Capture the cell that displays the provided text and extract its (X, Y) central coordinate. 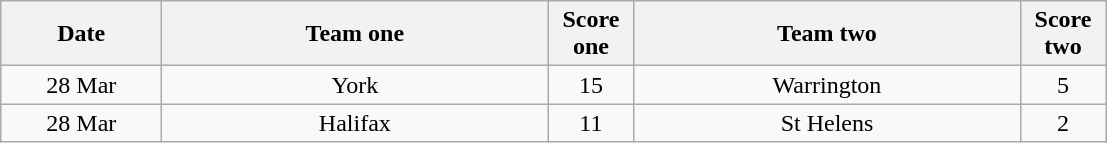
York (355, 85)
5 (1063, 85)
15 (591, 85)
11 (591, 123)
Team one (355, 34)
Date (82, 34)
Warrington (827, 85)
2 (1063, 123)
Score one (591, 34)
Team two (827, 34)
Score two (1063, 34)
St Helens (827, 123)
Halifax (355, 123)
